For the text-containing cell, return its midpoint in (x, y) coordinate format. 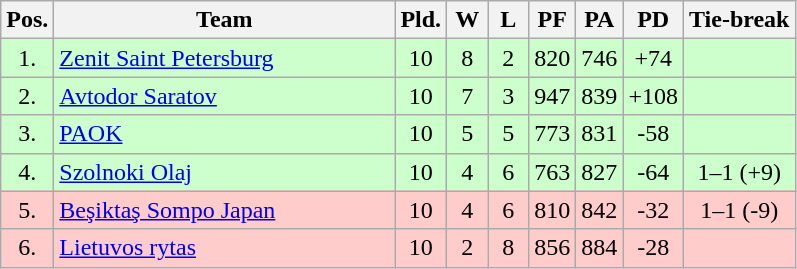
1–1 (+9) (739, 172)
PD (654, 20)
1–1 (-9) (739, 210)
-64 (654, 172)
6. (28, 248)
827 (600, 172)
842 (600, 210)
Beşiktaş Sompo Japan (224, 210)
947 (552, 96)
884 (600, 248)
839 (600, 96)
PAOK (224, 134)
Pos. (28, 20)
856 (552, 248)
Zenit Saint Petersburg (224, 58)
5. (28, 210)
2. (28, 96)
Team (224, 20)
4. (28, 172)
763 (552, 172)
Tie-break (739, 20)
Szolnoki Olaj (224, 172)
PF (552, 20)
-28 (654, 248)
-58 (654, 134)
3 (508, 96)
810 (552, 210)
746 (600, 58)
+108 (654, 96)
831 (600, 134)
PA (600, 20)
-32 (654, 210)
Avtodor Saratov (224, 96)
7 (468, 96)
773 (552, 134)
Lietuvos rytas (224, 248)
W (468, 20)
Pld. (421, 20)
+74 (654, 58)
L (508, 20)
820 (552, 58)
3. (28, 134)
1. (28, 58)
